Determine the (x, y) coordinate at the center of the cell enclosing the given text.  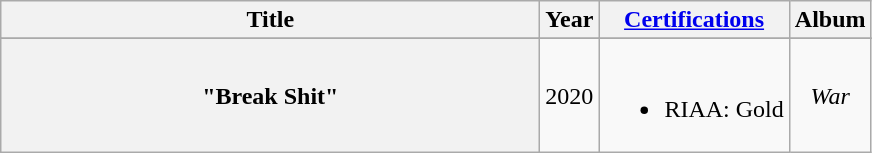
Album (830, 20)
War (830, 96)
Year (570, 20)
Title (270, 20)
RIAA: Gold (694, 96)
"Break Shit" (270, 96)
2020 (570, 96)
Certifications (694, 20)
